Extract the (X, Y) coordinate from the center of the cell holding the provided text.  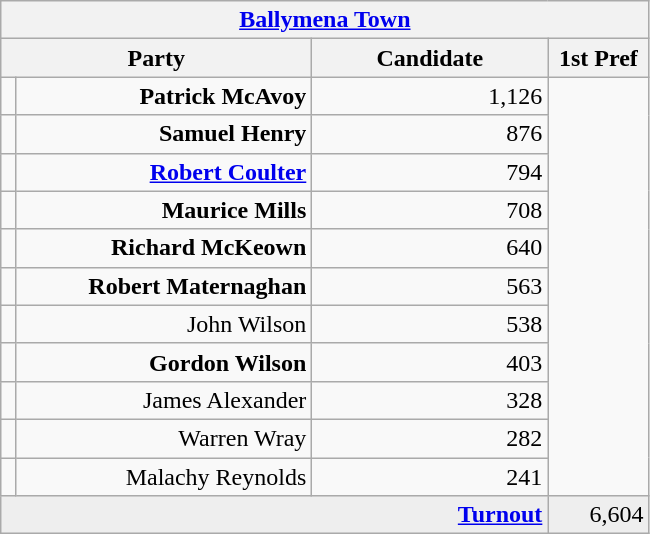
708 (430, 210)
241 (430, 477)
Maurice Mills (164, 210)
1st Pref (598, 58)
538 (430, 324)
Patrick McAvoy (164, 96)
403 (430, 362)
Party (156, 58)
563 (430, 286)
6,604 (598, 515)
Samuel Henry (164, 134)
Malachy Reynolds (164, 477)
328 (430, 400)
1,126 (430, 96)
Turnout (274, 515)
Ballymena Town (325, 20)
Robert Maternaghan (164, 286)
Candidate (430, 58)
640 (430, 248)
Warren Wray (164, 438)
Richard McKeown (164, 248)
Gordon Wilson (164, 362)
794 (430, 172)
James Alexander (164, 400)
John Wilson (164, 324)
Robert Coulter (164, 172)
876 (430, 134)
282 (430, 438)
